For the text-containing cell, return its midpoint in (x, y) coordinate format. 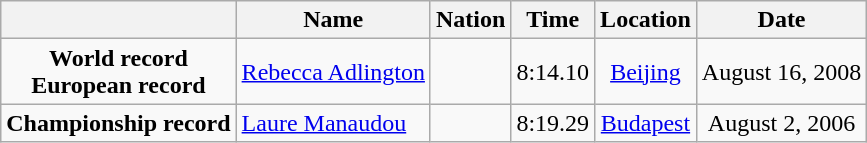
8:14.10 (553, 72)
Budapest (646, 123)
Rebecca Adlington (333, 72)
Beijing (646, 72)
Location (646, 20)
Nation (470, 20)
Championship record (118, 123)
Time (553, 20)
World recordEuropean record (118, 72)
Name (333, 20)
Date (781, 20)
August 2, 2006 (781, 123)
Laure Manaudou (333, 123)
8:19.29 (553, 123)
August 16, 2008 (781, 72)
